Return the (X, Y) coordinate for the center point of the cell that contains the specified text.  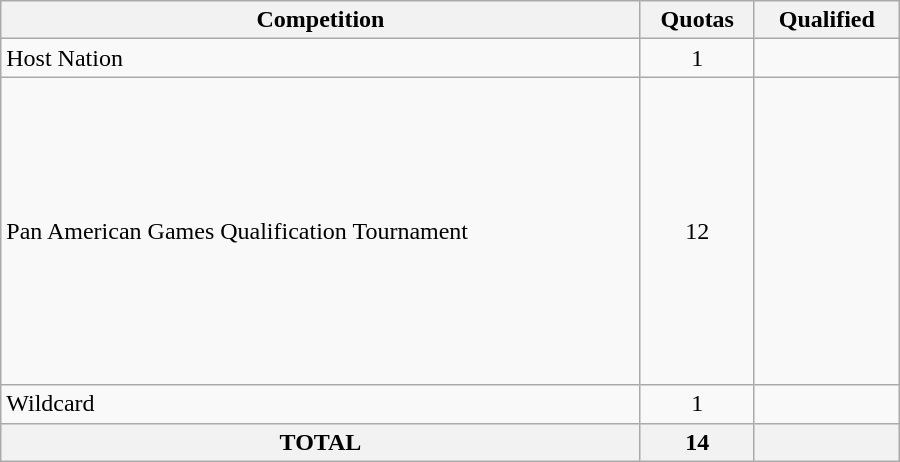
Quotas (697, 20)
TOTAL (320, 442)
14 (697, 442)
Wildcard (320, 404)
Qualified (826, 20)
12 (697, 231)
Host Nation (320, 58)
Pan American Games Qualification Tournament (320, 231)
Competition (320, 20)
